Return the (x, y) coordinate for the center point of the cell that contains the specified text.  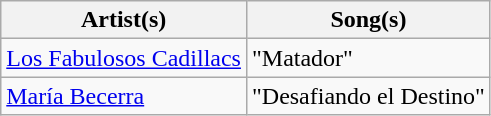
María Becerra (124, 96)
"Matador" (368, 58)
Artist(s) (124, 20)
"Desafiando el Destino" (368, 96)
Song(s) (368, 20)
Los Fabulosos Cadillacs (124, 58)
